For the text-containing cell, return its midpoint in (X, Y) coordinate format. 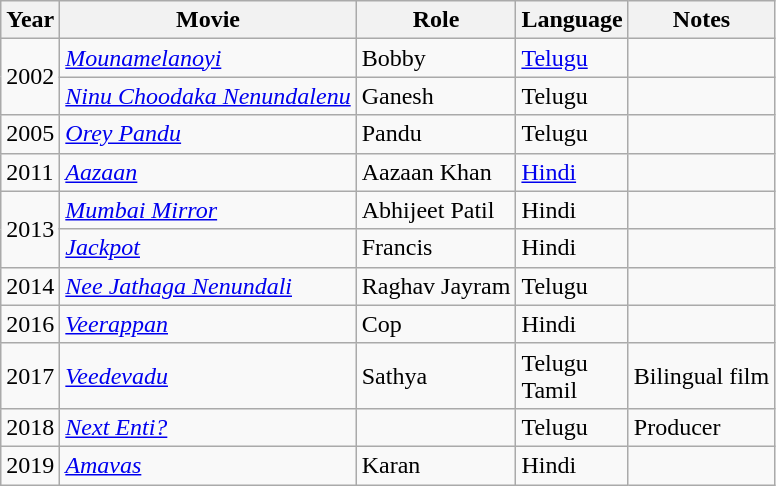
Amavas (208, 465)
Bobby (436, 58)
Francis (436, 248)
Nee Jathaga Nenundali (208, 286)
Karan (436, 465)
Year (30, 20)
Sathya (436, 376)
TeluguTamil (572, 376)
Movie (208, 20)
Raghav Jayram (436, 286)
Next Enti? (208, 427)
2011 (30, 172)
2016 (30, 324)
Notes (701, 20)
Abhijeet Patil (436, 210)
Ganesh (436, 96)
Language (572, 20)
2005 (30, 134)
Mounamelanoyi (208, 58)
Cop (436, 324)
Producer (701, 427)
2013 (30, 229)
2014 (30, 286)
Role (436, 20)
2002 (30, 77)
Veedevadu (208, 376)
Mumbai Mirror (208, 210)
2019 (30, 465)
Orey Pandu (208, 134)
Aazaan (208, 172)
Aazaan Khan (436, 172)
2018 (30, 427)
Veerappan (208, 324)
Jackpot (208, 248)
2017 (30, 376)
Pandu (436, 134)
Bilingual film (701, 376)
Ninu Choodaka Nenundalenu (208, 96)
